Scan for the cell matching the given text and deliver its [x, y] coordinate at center. 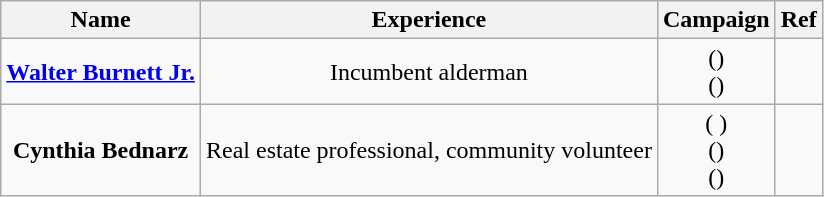
( )()() [716, 150]
Experience [428, 20]
Real estate professional, community volunteer [428, 150]
Incumbent alderman [428, 72]
Ref [798, 20]
Campaign [716, 20]
()() [716, 72]
Walter Burnett Jr. [101, 72]
Cynthia Bednarz [101, 150]
Name [101, 20]
